Return the [x, y] coordinate for the center point of the cell that contains the specified text.  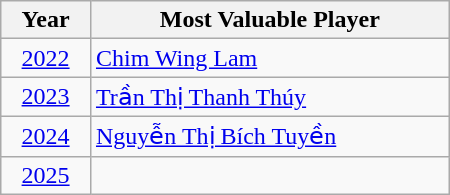
2025 [46, 175]
Nguyễn Thị Bích Tuyền [270, 136]
Trần Thị Thanh Thúy [270, 97]
Chim Wing Lam [270, 58]
2024 [46, 136]
Year [46, 20]
Most Valuable Player [270, 20]
2022 [46, 58]
2023 [46, 97]
